Locate the cell with the specified text and output its (X, Y) center coordinate. 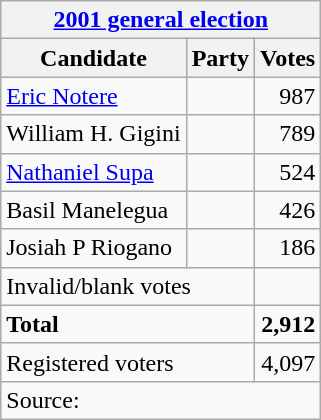
426 (288, 210)
Josiah P Riogano (94, 248)
Registered voters (128, 362)
2001 general election (161, 20)
987 (288, 96)
William H. Gigini (94, 134)
Votes (288, 58)
Nathaniel Supa (94, 172)
524 (288, 172)
Candidate (94, 58)
Total (128, 324)
186 (288, 248)
2,912 (288, 324)
4,097 (288, 362)
Basil Manelegua (94, 210)
Source: (161, 400)
Party (220, 58)
Invalid/blank votes (128, 286)
789 (288, 134)
Eric Notere (94, 96)
